Detect which cell encompasses the target text, then output its [x, y] center coordinate. 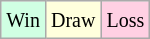
Loss [126, 20]
Win [24, 20]
Draw [72, 20]
